Capture the cell that displays the provided text and extract its [x, y] central coordinate. 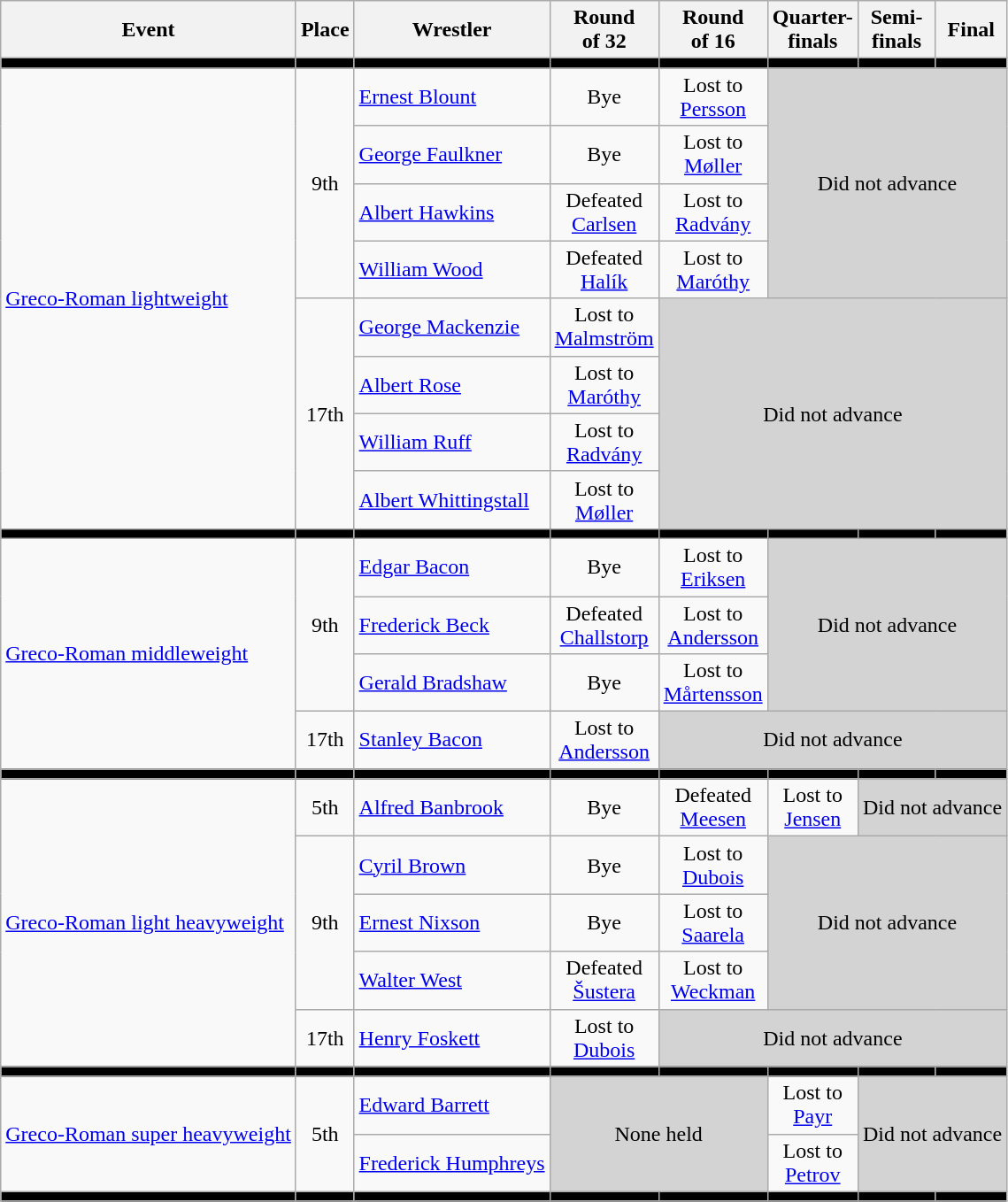
Albert Rose [451, 384]
Frederick Beck [451, 625]
Henry Foskett [451, 1037]
Greco-Roman middleweight [149, 653]
Lost to Eriksen [713, 566]
Edward Barrett [451, 1105]
Round of 32 [604, 30]
Lost to Mårtensson [713, 683]
Lost to Petrov [812, 1163]
Walter West [451, 981]
Defeated Šustera [604, 981]
Frederick Humphreys [451, 1163]
Edgar Bacon [451, 566]
William Ruff [451, 443]
Lost to Jensen [812, 807]
Final [972, 30]
Round of 16 [713, 30]
George Mackenzie [451, 327]
Ernest Nixson [451, 922]
Lost to Payr [812, 1105]
Defeated Challstorp [604, 625]
Gerald Bradshaw [451, 683]
Defeated Halík [604, 269]
Quarter-finals [812, 30]
Semi-finals [896, 30]
Albert Whittingstall [451, 499]
Lost to Persson [713, 97]
William Wood [451, 269]
Ernest Blount [451, 97]
Defeated Carlsen [604, 212]
Lost to Weckman [713, 981]
Cyril Brown [451, 866]
None held [658, 1134]
Lost to Malmström [604, 327]
Albert Hawkins [451, 212]
Lost to Saarela [713, 922]
Stanley Bacon [451, 740]
Greco-Roman lightweight [149, 298]
George Faulkner [451, 154]
Alfred Banbrook [451, 807]
Greco-Roman super heavyweight [149, 1134]
Event [149, 30]
Greco-Roman light heavyweight [149, 922]
Place [325, 30]
Defeated Meesen [713, 807]
Wrestler [451, 30]
